Capture the cell that displays the provided text and extract its [x, y] central coordinate. 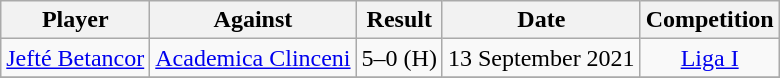
Liga I [710, 58]
5–0 (H) [399, 58]
Date [541, 20]
13 September 2021 [541, 58]
Competition [710, 20]
Against [253, 20]
Academica Clinceni [253, 58]
Jefté Betancor [76, 58]
Result [399, 20]
Player [76, 20]
